Pinpoint the cell where the given text exists, returning its (X, Y) midpoint coordinate. 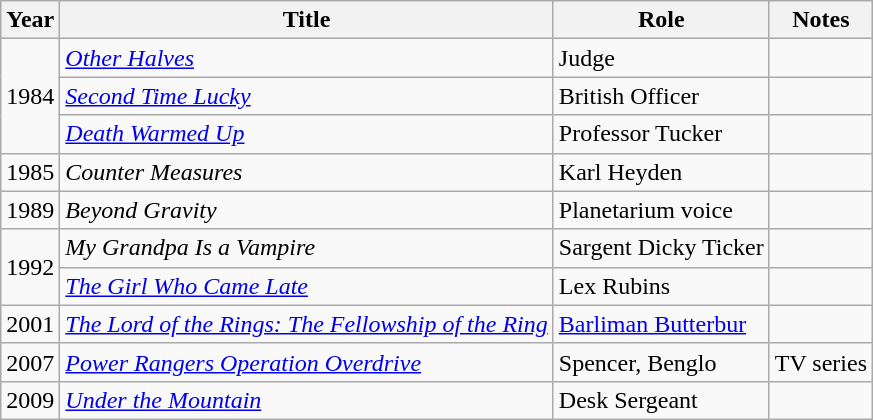
Second Time Lucky (307, 96)
Spencer, Benglo (661, 362)
2007 (30, 362)
Role (661, 20)
2001 (30, 324)
The Lord of the Rings: The Fellowship of the Ring (307, 324)
Beyond Gravity (307, 210)
1989 (30, 210)
Planetarium voice (661, 210)
1984 (30, 96)
Counter Measures (307, 172)
TV series (820, 362)
My Grandpa Is a Vampire (307, 248)
Desk Sergeant (661, 400)
Karl Heyden (661, 172)
Lex Rubins (661, 286)
Professor Tucker (661, 134)
The Girl Who Came Late (307, 286)
Death Warmed Up (307, 134)
Year (30, 20)
Under the Mountain (307, 400)
Power Rangers Operation Overdrive (307, 362)
Sargent Dicky Ticker (661, 248)
Title (307, 20)
1992 (30, 267)
1985 (30, 172)
Barliman Butterbur (661, 324)
British Officer (661, 96)
Judge (661, 58)
2009 (30, 400)
Other Halves (307, 58)
Notes (820, 20)
